Scan for the cell matching the given text and deliver its (x, y) coordinate at center. 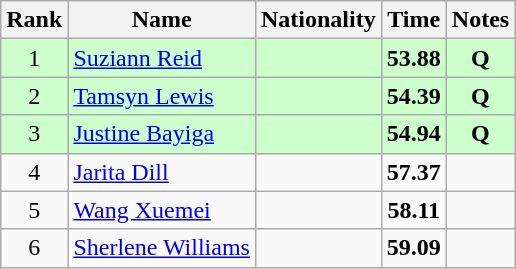
Justine Bayiga (162, 134)
54.94 (414, 134)
Notes (480, 20)
Rank (34, 20)
Jarita Dill (162, 172)
3 (34, 134)
5 (34, 210)
2 (34, 96)
57.37 (414, 172)
58.11 (414, 210)
Tamsyn Lewis (162, 96)
59.09 (414, 248)
1 (34, 58)
Wang Xuemei (162, 210)
6 (34, 248)
Sherlene Williams (162, 248)
Name (162, 20)
Time (414, 20)
53.88 (414, 58)
Suziann Reid (162, 58)
Nationality (318, 20)
4 (34, 172)
54.39 (414, 96)
